Locate the cell with the specified text and output its (x, y) center coordinate. 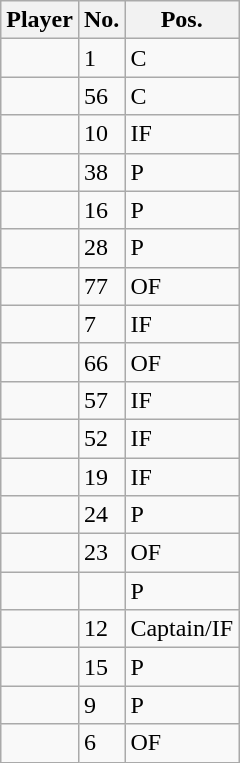
Player (40, 20)
12 (101, 629)
52 (101, 438)
1 (101, 58)
6 (101, 743)
24 (101, 515)
23 (101, 553)
28 (101, 248)
57 (101, 400)
9 (101, 705)
No. (101, 20)
56 (101, 96)
16 (101, 210)
77 (101, 286)
Pos. (182, 20)
15 (101, 667)
38 (101, 172)
7 (101, 324)
19 (101, 477)
66 (101, 362)
Captain/IF (182, 629)
10 (101, 134)
